From the cell containing the given text, extract its center point as [X, Y] coordinate. 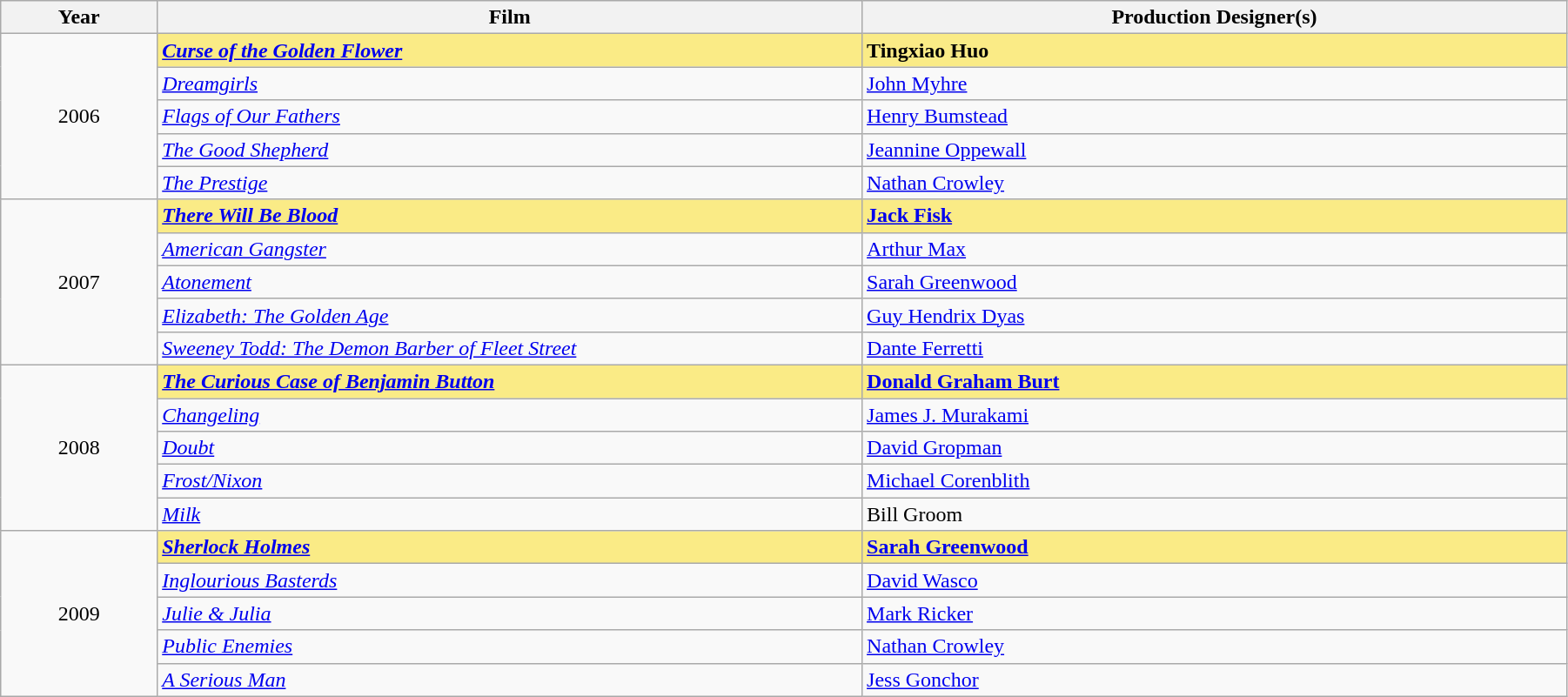
David Gropman [1215, 448]
Michael Corenblith [1215, 481]
2009 [79, 613]
Tingxiao Huo [1215, 50]
The Prestige [510, 183]
Changeling [510, 415]
Atonement [510, 282]
Dante Ferretti [1215, 348]
American Gangster [510, 249]
Production Designer(s) [1215, 17]
David Wasco [1215, 580]
Dreamgirls [510, 84]
Milk [510, 514]
The Curious Case of Benjamin Button [510, 381]
Film [510, 17]
Flags of Our Fathers [510, 117]
2006 [79, 117]
There Will Be Blood [510, 216]
Inglourious Basterds [510, 580]
Guy Hendrix Dyas [1215, 315]
Jeannine Oppewall [1215, 150]
Arthur Max [1215, 249]
Sherlock Holmes [510, 547]
Public Enemies [510, 647]
2007 [79, 282]
The Good Shepherd [510, 150]
A Serious Man [510, 680]
James J. Murakami [1215, 415]
Henry Bumstead [1215, 117]
Julie & Julia [510, 613]
John Myhre [1215, 84]
Sweeney Todd: The Demon Barber of Fleet Street [510, 348]
2008 [79, 447]
Elizabeth: The Golden Age [510, 315]
Frost/Nixon [510, 481]
Curse of the Golden Flower [510, 50]
Mark Ricker [1215, 613]
Jess Gonchor [1215, 680]
Year [79, 17]
Doubt [510, 448]
Jack Fisk [1215, 216]
Donald Graham Burt [1215, 381]
Bill Groom [1215, 514]
